Return the (X, Y) coordinate for the center point of the cell that contains the specified text.  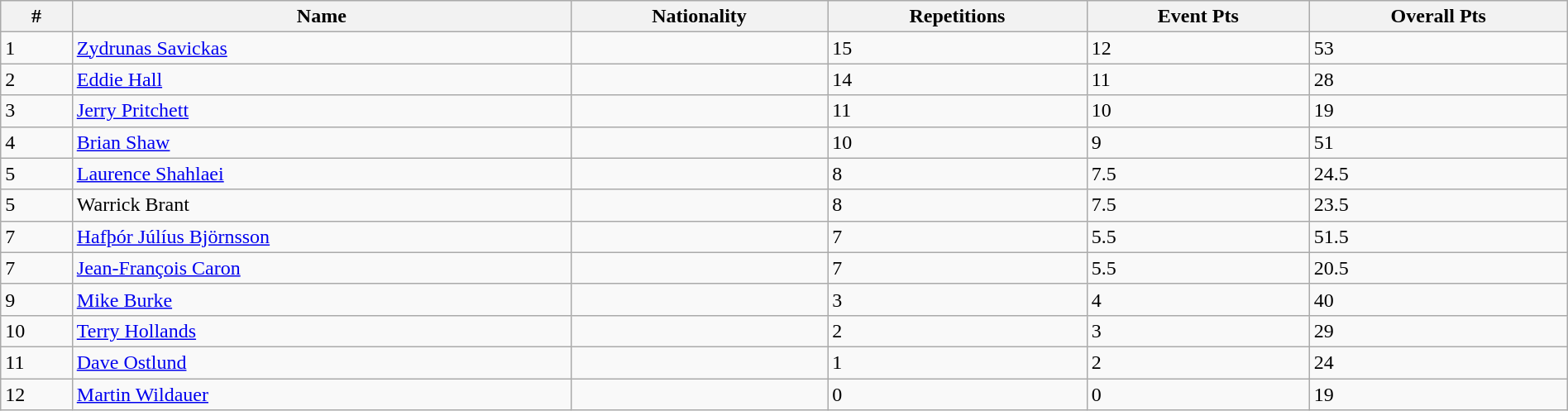
Repetitions (958, 17)
51.5 (1438, 237)
15 (958, 48)
Hafþór Júlíus Björnsson (321, 237)
Event Pts (1198, 17)
Dave Ostlund (321, 362)
20.5 (1438, 268)
Eddie Hall (321, 79)
51 (1438, 142)
Martin Wildauer (321, 394)
Jerry Pritchett (321, 111)
24 (1438, 362)
Overall Pts (1438, 17)
Mike Burke (321, 299)
23.5 (1438, 205)
Name (321, 17)
29 (1438, 331)
28 (1438, 79)
Nationality (699, 17)
14 (958, 79)
# (36, 17)
Jean-François Caron (321, 268)
53 (1438, 48)
Laurence Shahlaei (321, 174)
Terry Hollands (321, 331)
Zydrunas Savickas (321, 48)
Brian Shaw (321, 142)
Warrick Brant (321, 205)
24.5 (1438, 174)
40 (1438, 299)
